Pinpoint the cell where the given text exists, returning its (x, y) midpoint coordinate. 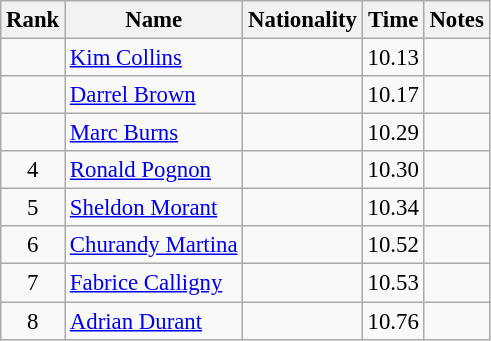
10.30 (393, 170)
Marc Burns (154, 133)
Adrian Durant (154, 321)
Sheldon Morant (154, 208)
Kim Collins (154, 58)
Name (154, 20)
4 (33, 170)
10.13 (393, 58)
5 (33, 208)
10.76 (393, 321)
Ronald Pognon (154, 170)
8 (33, 321)
Nationality (302, 20)
10.29 (393, 133)
10.53 (393, 283)
10.34 (393, 208)
Darrel Brown (154, 95)
6 (33, 245)
7 (33, 283)
Fabrice Calligny (154, 283)
Churandy Martina (154, 245)
Notes (456, 20)
Time (393, 20)
10.52 (393, 245)
Rank (33, 20)
10.17 (393, 95)
